Output the [X, Y] coordinate of the center of the cell containing the given text.  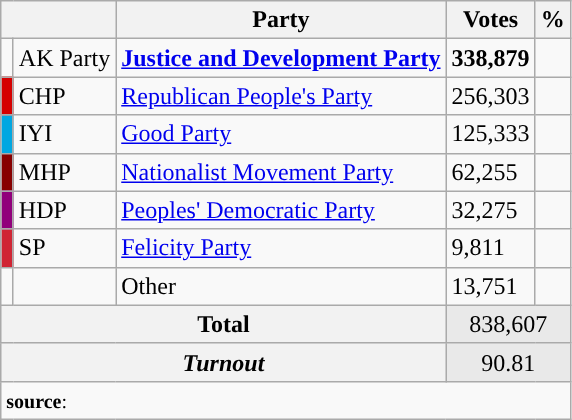
838,607 [508, 324]
Total [224, 324]
HDP [64, 210]
Party [281, 20]
Peoples' Democratic Party [281, 210]
IYI [64, 134]
Justice and Development Party [281, 58]
Good Party [281, 134]
Votes [490, 20]
Republican People's Party [281, 96]
Turnout [224, 362]
125,333 [490, 134]
source: [286, 400]
SP [64, 248]
9,811 [490, 248]
90.81 [508, 362]
32,275 [490, 210]
62,255 [490, 172]
Other [281, 286]
13,751 [490, 286]
AK Party [64, 58]
% [552, 20]
256,303 [490, 96]
MHP [64, 172]
Felicity Party [281, 248]
338,879 [490, 58]
CHP [64, 96]
Nationalist Movement Party [281, 172]
